Scan for the cell matching the given text and deliver its [X, Y] coordinate at center. 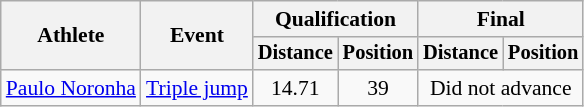
Final [500, 19]
Triple jump [197, 88]
39 [378, 88]
Did not advance [500, 88]
14.71 [296, 88]
Event [197, 36]
Qualification [336, 19]
Athlete [71, 36]
Paulo Noronha [71, 88]
